Find where the given text appears and provide that cell's center as [X, Y] coordinate. 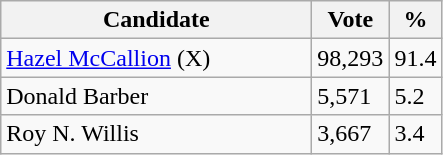
Vote [350, 20]
Candidate [156, 20]
3,667 [350, 134]
Hazel McCallion (X) [156, 58]
Donald Barber [156, 96]
3.4 [416, 134]
98,293 [350, 58]
5.2 [416, 96]
91.4 [416, 58]
Roy N. Willis [156, 134]
5,571 [350, 96]
% [416, 20]
